Search for the cell housing the specified text and yield its (X, Y) center coordinate. 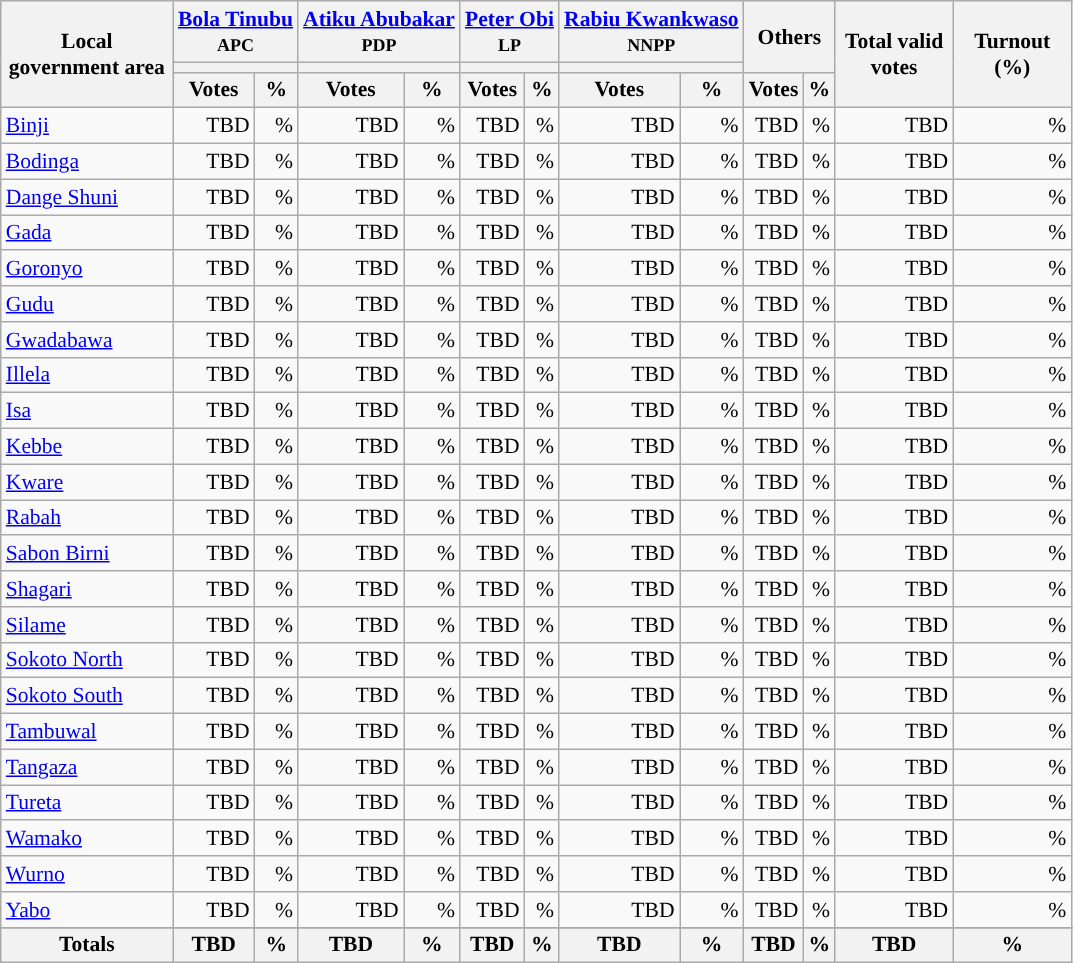
Turnout (%) (1012, 54)
Bola TinubuAPC (236, 32)
Tangaza (87, 767)
Kebbe (87, 447)
Kware (87, 482)
Wamako (87, 839)
Totals (87, 945)
Gwadabawa (87, 340)
Silame (87, 625)
Sokoto South (87, 696)
Tureta (87, 803)
Peter ObiLP (510, 32)
Rabah (87, 518)
Total valid votes (894, 54)
Tambuwal (87, 732)
Gada (87, 233)
Wurno (87, 874)
Dange Shuni (87, 197)
Rabiu KwankwasoNNPP (652, 32)
Local government area (87, 54)
Binji (87, 126)
Goronyo (87, 269)
Bodinga (87, 162)
Atiku AbubakarPDP (379, 32)
Illela (87, 375)
Sokoto North (87, 660)
Gudu (87, 304)
Shagari (87, 589)
Others (790, 36)
Isa (87, 411)
Sabon Birni (87, 554)
Yabo (87, 910)
